Pinpoint the cell where the given text exists, returning its [x, y] midpoint coordinate. 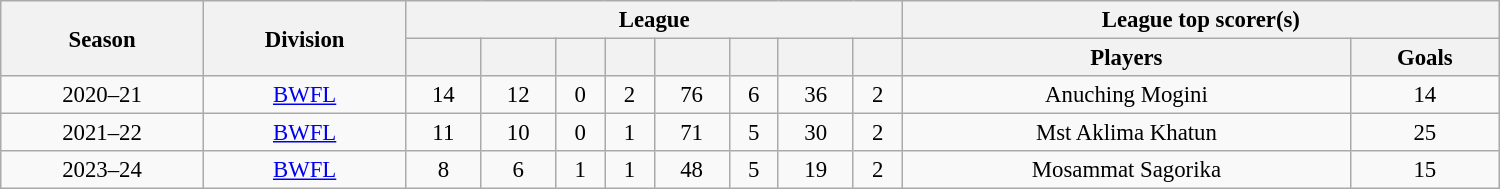
Goals [1424, 58]
76 [692, 95]
2020–21 [102, 95]
71 [692, 133]
30 [816, 133]
15 [1424, 170]
2021–22 [102, 133]
12 [518, 95]
36 [816, 95]
Division [304, 38]
Mst Aklima Khatun [1126, 133]
Mosammat Sagorika [1126, 170]
Season [102, 38]
League top scorer(s) [1200, 20]
48 [692, 170]
Players [1126, 58]
League [654, 20]
19 [816, 170]
10 [518, 133]
25 [1424, 133]
2023–24 [102, 170]
8 [444, 170]
Anuching Mogini [1126, 95]
11 [444, 133]
